From the cell containing the given text, extract its center point as [x, y] coordinate. 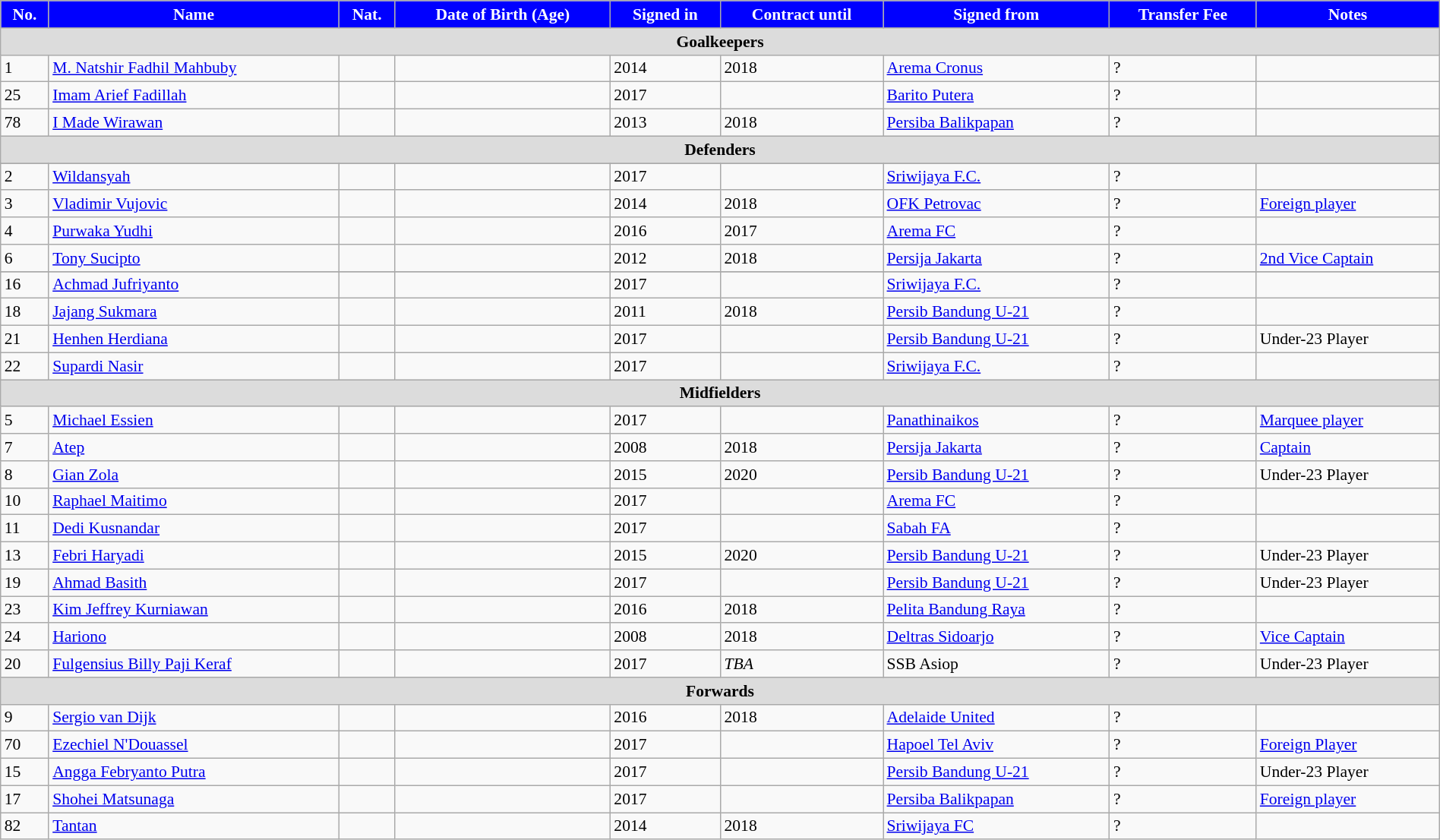
Panathinaikos [996, 421]
21 [24, 339]
Forwards [720, 691]
Signed from [996, 14]
Sabah FA [996, 529]
Raphael Maitimo [194, 501]
Hariono [194, 637]
Tony Sucipto [194, 258]
7 [24, 447]
18 [24, 312]
Supardi Nasir [194, 366]
Wildansyah [194, 177]
78 [24, 123]
TBA [801, 664]
Date of Birth (Age) [503, 14]
8 [24, 475]
Atep [194, 447]
Signed in [665, 14]
Captain [1348, 447]
SSB Asiop [996, 664]
15 [24, 772]
2013 [665, 123]
Nat. [367, 14]
25 [24, 96]
2011 [665, 312]
9 [24, 718]
I Made Wirawan [194, 123]
Vladimir Vujovic [194, 204]
22 [24, 366]
Sriwijaya FC [996, 826]
Kim Jeffrey Kurniawan [194, 610]
Henhen Herdiana [194, 339]
Marquee player [1348, 421]
Pelita Bandung Raya [996, 610]
Adelaide United [996, 718]
24 [24, 637]
Hapoel Tel Aviv [996, 745]
6 [24, 258]
2 [24, 177]
Notes [1348, 14]
Ahmad Basith [194, 583]
10 [24, 501]
11 [24, 529]
No. [24, 14]
Angga Febryanto Putra [194, 772]
Vice Captain [1348, 637]
2nd Vice Captain [1348, 258]
Fulgensius Billy Paji Keraf [194, 664]
23 [24, 610]
82 [24, 826]
Tantan [194, 826]
Transfer Fee [1183, 14]
Dedi Kusnandar [194, 529]
20 [24, 664]
5 [24, 421]
2012 [665, 258]
Deltras Sidoarjo [996, 637]
Sergio van Dijk [194, 718]
Goalkeepers [720, 42]
16 [24, 285]
19 [24, 583]
3 [24, 204]
Jajang Sukmara [194, 312]
Imam Arief Fadillah [194, 96]
M. Natshir Fadhil Mahbuby [194, 68]
Shohei Matsunaga [194, 799]
Achmad Jufriyanto [194, 285]
Ezechiel N'Douassel [194, 745]
17 [24, 799]
Name [194, 14]
Purwaka Yudhi [194, 231]
OFK Petrovac [996, 204]
Defenders [720, 150]
Arema Cronus [996, 68]
Michael Essien [194, 421]
Febri Haryadi [194, 556]
13 [24, 556]
70 [24, 745]
Foreign Player [1348, 745]
Barito Putera [996, 96]
4 [24, 231]
Contract until [801, 14]
Gian Zola [194, 475]
Midfielders [720, 393]
1 [24, 68]
